Output the (X, Y) coordinate of the center of the cell containing the given text.  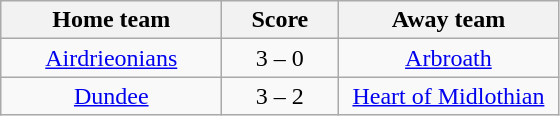
3 – 0 (280, 58)
Airdrieonians (112, 58)
Arbroath (448, 58)
3 – 2 (280, 96)
Heart of Midlothian (448, 96)
Home team (112, 20)
Dundee (112, 96)
Away team (448, 20)
Score (280, 20)
